Provide the [x, y] coordinate of the cell's center where the given text is located.  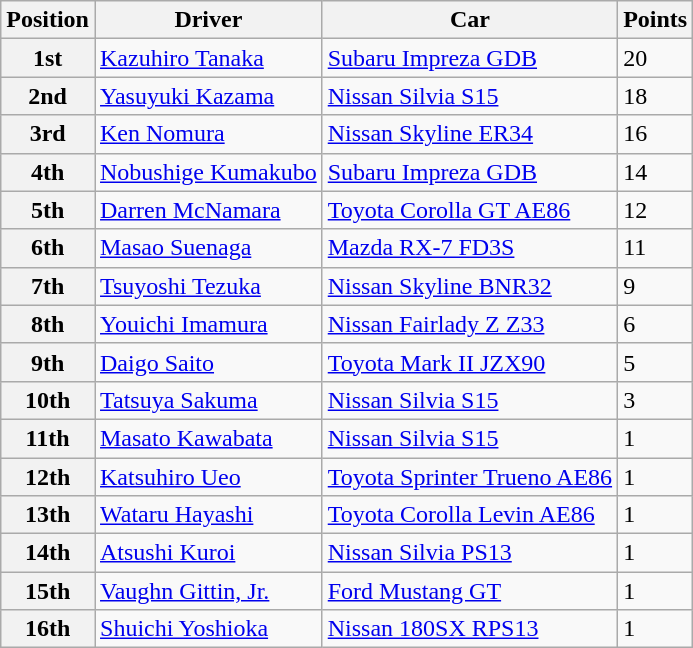
Masato Kawabata [208, 438]
12 [656, 210]
13th [48, 515]
Wataru Hayashi [208, 515]
Toyota Mark II JZX90 [470, 362]
Nissan Silvia PS13 [470, 553]
Nissan Skyline BNR32 [470, 286]
11 [656, 248]
16th [48, 629]
Daigo Saito [208, 362]
Position [48, 20]
Nissan 180SX RPS13 [470, 629]
8th [48, 324]
Mazda RX-7 FD3S [470, 248]
4th [48, 172]
Vaughn Gittin, Jr. [208, 591]
10th [48, 400]
11th [48, 438]
3 [656, 400]
12th [48, 477]
Car [470, 20]
Nissan Fairlady Z Z33 [470, 324]
Tatsuya Sakuma [208, 400]
Ford Mustang GT [470, 591]
Shuichi Yoshioka [208, 629]
18 [656, 96]
14th [48, 553]
Masao Suenaga [208, 248]
Ken Nomura [208, 134]
Toyota Corolla Levin AE86 [470, 515]
2nd [48, 96]
9th [48, 362]
15th [48, 591]
Katsuhiro Ueo [208, 477]
6th [48, 248]
Toyota Sprinter Trueno AE86 [470, 477]
1st [48, 58]
Driver [208, 20]
Nobushige Kumakubo [208, 172]
Youichi Imamura [208, 324]
Tsuyoshi Tezuka [208, 286]
14 [656, 172]
Kazuhiro Tanaka [208, 58]
Atsushi Kuroi [208, 553]
3rd [48, 134]
5th [48, 210]
Points [656, 20]
20 [656, 58]
9 [656, 286]
Darren McNamara [208, 210]
Nissan Skyline ER34 [470, 134]
16 [656, 134]
5 [656, 362]
Toyota Corolla GT AE86 [470, 210]
6 [656, 324]
7th [48, 286]
Yasuyuki Kazama [208, 96]
